Detect which cell encompasses the target text, then output its (X, Y) center coordinate. 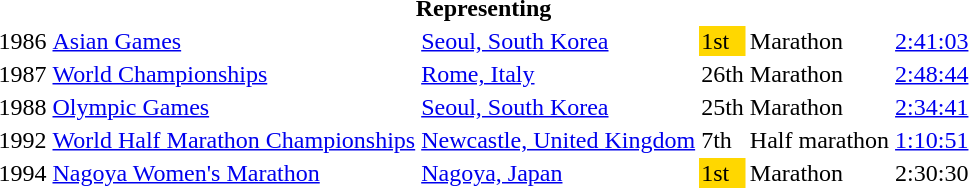
Olympic Games (234, 107)
World Championships (234, 74)
World Half Marathon Championships (234, 140)
Asian Games (234, 41)
Nagoya, Japan (558, 173)
Newcastle, United Kingdom (558, 140)
Rome, Italy (558, 74)
7th (723, 140)
25th (723, 107)
Half marathon (819, 140)
26th (723, 74)
Nagoya Women's Marathon (234, 173)
